Identify which cell holds the provided text, then report its [X, Y] central coordinate. 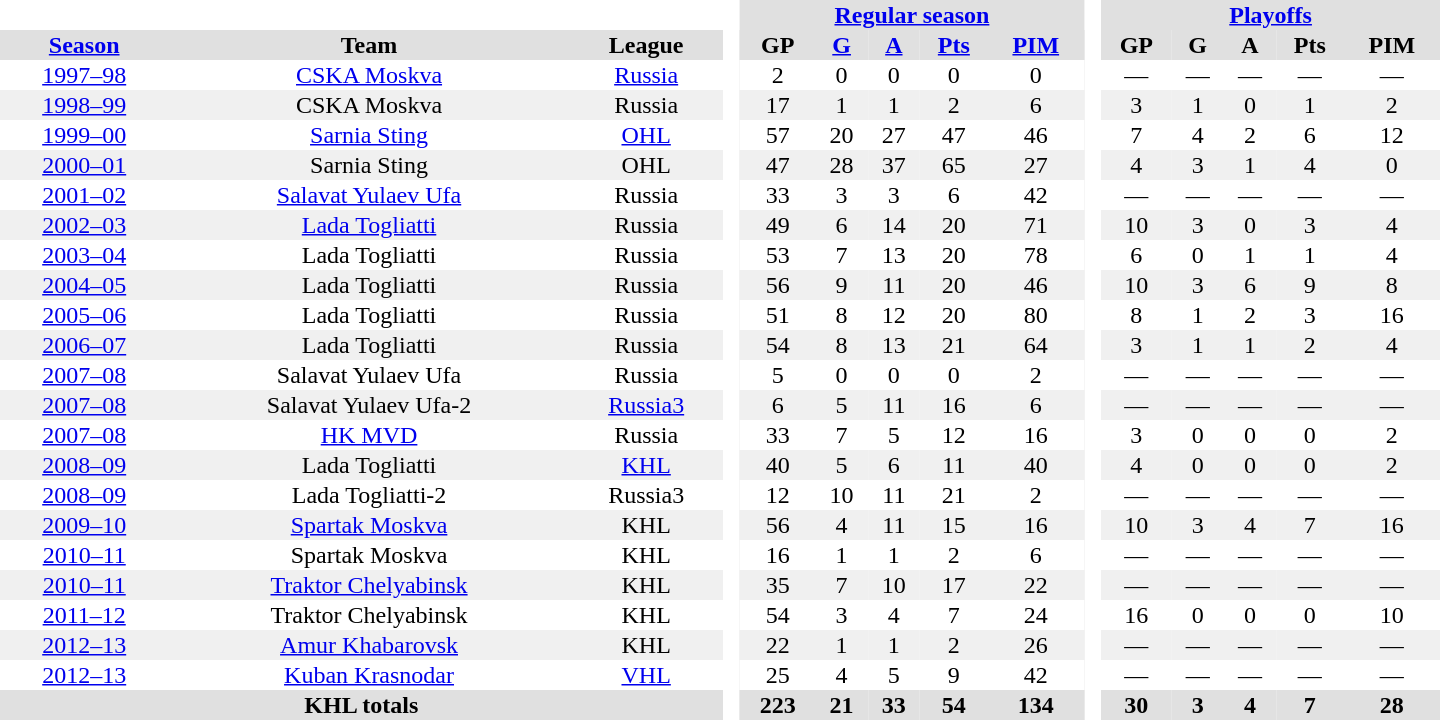
65 [954, 165]
Regular season [912, 15]
14 [894, 225]
24 [1036, 615]
223 [778, 705]
Team [368, 45]
2002–03 [84, 225]
64 [1036, 345]
Playoffs [1270, 15]
2001–02 [84, 195]
2006–07 [84, 345]
2003–04 [84, 255]
1999–00 [84, 135]
49 [778, 225]
2005–06 [84, 315]
KHL totals [362, 705]
VHL [646, 675]
2009–10 [84, 525]
57 [778, 135]
80 [1036, 315]
30 [1136, 705]
HK MVD [368, 435]
37 [894, 165]
Salavat Yulaev Ufa-2 [368, 405]
League [646, 45]
78 [1036, 255]
35 [778, 585]
25 [778, 675]
71 [1036, 225]
Kuban Krasnodar [368, 675]
2004–05 [84, 285]
2011–12 [84, 615]
Season [84, 45]
Amur Khabarovsk [368, 645]
1997–98 [84, 75]
26 [1036, 645]
15 [954, 525]
51 [778, 315]
Lada Togliatti-2 [368, 495]
134 [1036, 705]
1998–99 [84, 105]
2000–01 [84, 165]
53 [778, 255]
